Return [x, y] of the center of cell containing provided text 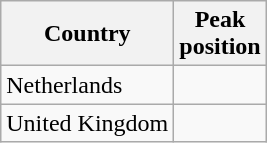
Netherlands [88, 85]
United Kingdom [88, 123]
Peakposition [220, 34]
Country [88, 34]
